Find where the given text appears and provide that cell's center as [x, y] coordinate. 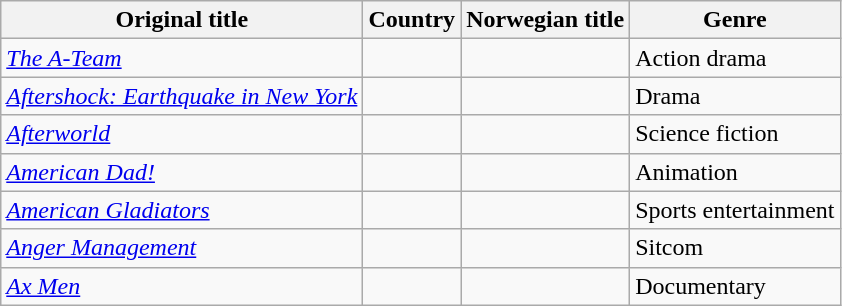
Ax Men [182, 286]
American Dad! [182, 172]
Animation [735, 172]
Documentary [735, 286]
Drama [735, 96]
Sports entertainment [735, 210]
The A-Team [182, 58]
Sitcom [735, 248]
Country [412, 20]
Anger Management [182, 248]
Original title [182, 20]
Genre [735, 20]
Aftershock: Earthquake in New York [182, 96]
Afterworld [182, 134]
Norwegian title [546, 20]
Action drama [735, 58]
Science fiction [735, 134]
American Gladiators [182, 210]
